Determine the [x, y] coordinate at the center of the cell enclosing the given text.  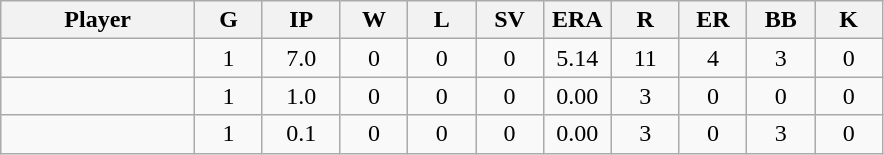
ERA [577, 20]
SV [510, 20]
R [645, 20]
11 [645, 58]
IP [301, 20]
Player [98, 20]
5.14 [577, 58]
G [229, 20]
L [442, 20]
K [849, 20]
ER [713, 20]
W [374, 20]
4 [713, 58]
BB [781, 20]
7.0 [301, 58]
1.0 [301, 96]
0.1 [301, 134]
